Determine the [X, Y] coordinate at the center of the cell enclosing the given text.  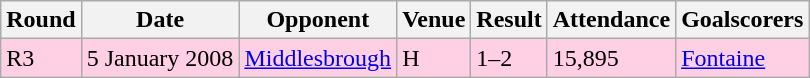
Date [160, 20]
Middlesbrough [318, 58]
R3 [41, 58]
Fontaine [742, 58]
Attendance [611, 20]
Result [509, 20]
H [434, 58]
Venue [434, 20]
5 January 2008 [160, 58]
15,895 [611, 58]
Round [41, 20]
Goalscorers [742, 20]
1–2 [509, 58]
Opponent [318, 20]
